Return the [X, Y] coordinate for the center point of the cell that contains the specified text.  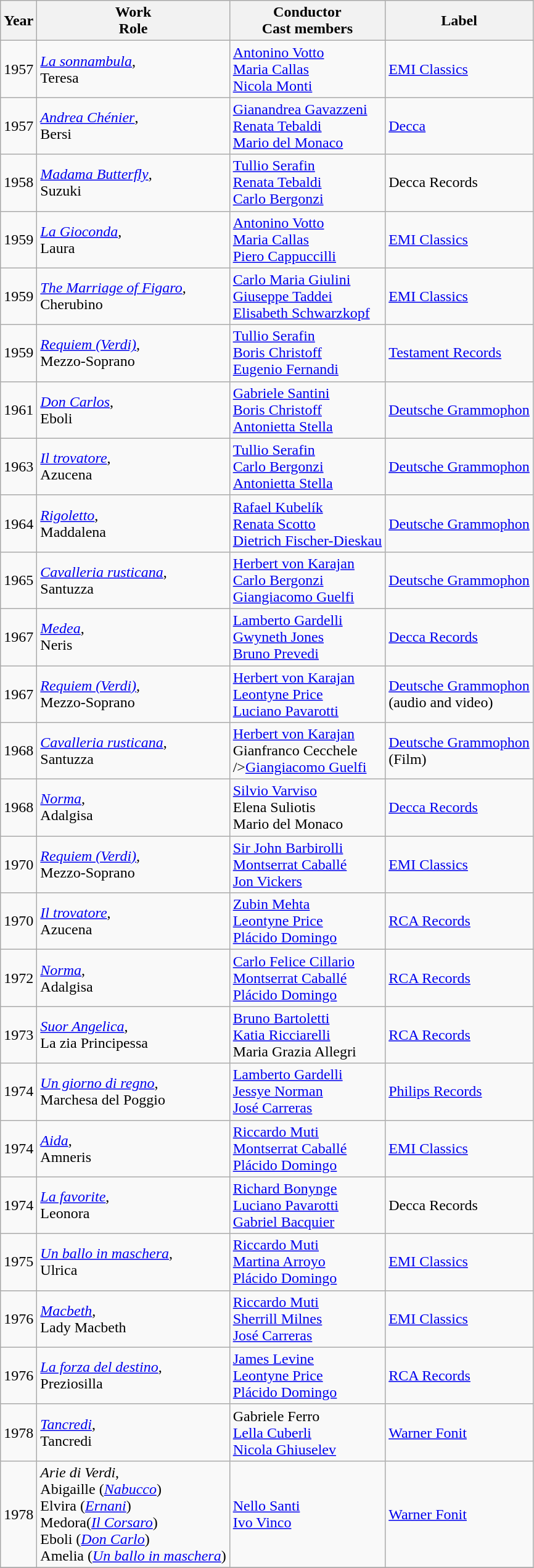
Madama Butterfly,Suzuki [133, 183]
Gabriele Santini Boris Christoff Antonietta Stella [307, 410]
1963 [18, 467]
Herbert von Karajan Gianfranco Cecchele/>Giangiacomo Guelfi [307, 751]
Carlo Maria Giulini Giuseppe Taddei Elisabeth Schwarzkopf [307, 296]
Year [18, 21]
1975 [18, 1262]
1958 [18, 183]
Andrea Chénier,Bersi [133, 126]
1965 [18, 580]
The Marriage of Figaro,Cherubino [133, 296]
Rigoletto,Maddalena [133, 523]
Gianandrea Gavazzeni Renata TebaldiMario del Monaco [307, 126]
Medea,Neris [133, 637]
Deutsche Grammophon (audio and video) [459, 694]
Lamberto Gardelli Gwyneth Jones Bruno Prevedi [307, 637]
1961 [18, 410]
La forza del destino,Preziosilla [133, 1375]
La favorite,Leonora [133, 1205]
James LevineLeontyne PricePlácido Domingo [307, 1375]
Philips Records [459, 1092]
Rafael Kubelík Renata Scotto Dietrich Fischer-Dieskau [307, 523]
Herbert von Karajan Leontyne Price Luciano Pavarotti [307, 694]
1964 [18, 523]
Riccardo Muti Martina Arroyo Plácido Domingo [307, 1262]
Richard Bonynge Luciano Pavarotti Gabriel Bacquier [307, 1205]
Conductor Cast members [307, 21]
Tullio Serafin Renata Tebaldi Carlo Bergonzi [307, 183]
1973 [18, 1035]
La Gioconda,Laura [133, 239]
Don Carlos,Eboli [133, 410]
Antonino Votto Maria Callas Nicola Monti [307, 69]
Work Role [133, 21]
Sir John Barbirolli Montserrat Caballé Jon Vickers [307, 865]
Un ballo in maschera,Ulrica [133, 1262]
Bruno Bartoletti Katia Ricciarelli Maria Grazia Allegri [307, 1035]
Norma,Adalgisa [133, 978]
Un giorno di regno,Marchesa del Poggio [133, 1092]
Nello Santi Ivo Vinco [307, 1514]
Tullio Serafin Carlo Bergonzi Antonietta Stella [307, 467]
Deutsche Grammophon (Film) [459, 751]
Arie di Verdi,Abigaille (Nabucco) Elvira (Ernani) Medora(Il Corsaro) Eboli (Don Carlo) Amelia (Un ballo in maschera) [133, 1514]
Suor Angelica,La zia Principessa [133, 1035]
Riccardo Muti Sherrill Milnes José Carreras [307, 1319]
Silvio Varviso Elena Suliotis Mario del Monaco [307, 808]
Zubin Mehta Leontyne Price Plácido Domingo [307, 921]
1972 [18, 978]
Testament Records [459, 353]
Tancredi,Tancredi [133, 1432]
Label [459, 21]
Lamberto Gardelli Jessye Norman José Carreras [307, 1092]
La sonnambula,Teresa [133, 69]
Aida,Amneris [133, 1148]
Macbeth,Lady Macbeth [133, 1319]
Riccardo Muti Montserrat Caballé Plácido Domingo [307, 1148]
Norma, Adalgisa [133, 808]
Gabriele Ferro Lella CuberliNicola Ghiuselev [307, 1432]
Antonino Votto Maria Callas Piero Cappuccilli [307, 239]
Decca [459, 126]
Tullio Serafin Boris Christoff Eugenio Fernandi [307, 353]
Carlo Felice Cillario Montserrat Caballé Plácido Domingo [307, 978]
Herbert von Karajan Carlo Bergonzi Giangiacomo Guelfi [307, 580]
